Return the (X, Y) coordinate for the center point of the cell that contains the specified text.  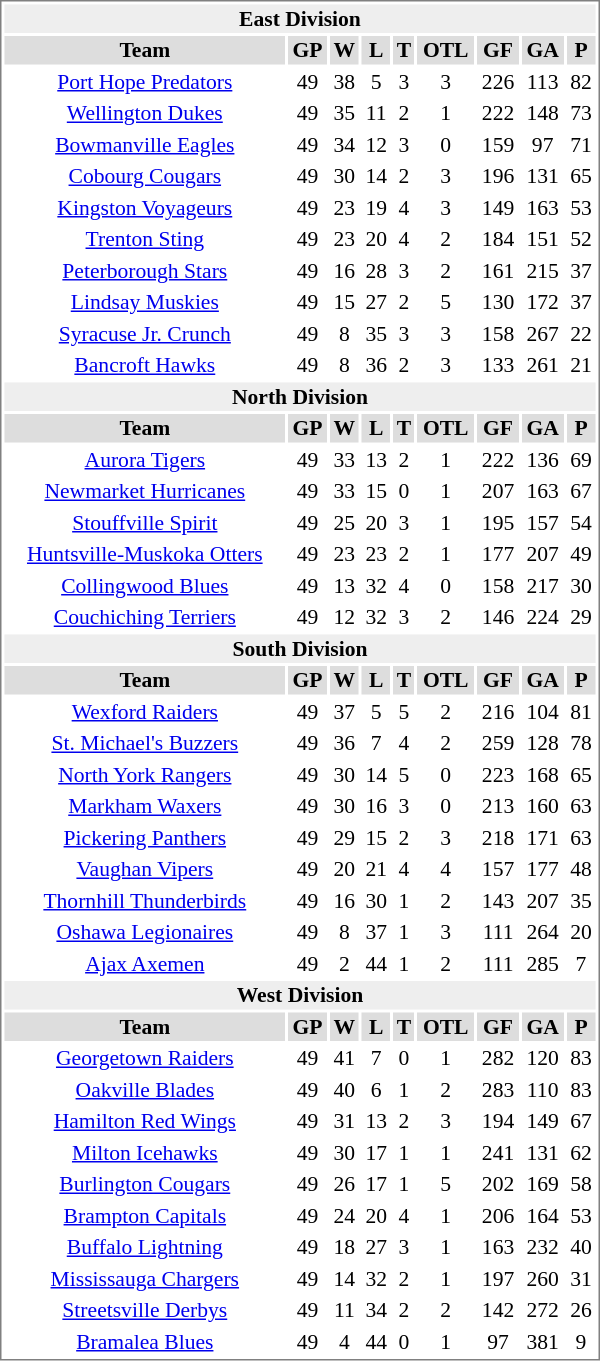
217 (543, 586)
264 (543, 932)
Mississauga Chargers (144, 1278)
Brampton Capitals (144, 1216)
Streetsville Derbys (144, 1310)
69 (580, 460)
71 (580, 144)
82 (580, 82)
Aurora Tigers (144, 460)
381 (543, 1342)
Lindsay Muskies (144, 302)
226 (498, 82)
148 (543, 113)
206 (498, 1216)
184 (498, 239)
283 (498, 1090)
151 (543, 239)
110 (543, 1090)
232 (543, 1247)
54 (580, 522)
215 (543, 270)
Burlington Cougars (144, 1184)
19 (376, 208)
6 (376, 1090)
Trenton Sting (144, 239)
Pickering Panthers (144, 838)
South Division (300, 648)
196 (498, 176)
Georgetown Raiders (144, 1058)
Kingston Voyageurs (144, 208)
Wexford Raiders (144, 712)
169 (543, 1184)
Bancroft Hawks (144, 365)
133 (498, 365)
143 (498, 900)
136 (543, 460)
197 (498, 1278)
142 (498, 1310)
52 (580, 239)
West Division (300, 995)
Port Hope Predators (144, 82)
171 (543, 838)
223 (498, 774)
241 (498, 1152)
Thornhill Thunderbirds (144, 900)
9 (580, 1342)
Wellington Dukes (144, 113)
Couchiching Terriers (144, 617)
62 (580, 1152)
224 (543, 617)
213 (498, 806)
18 (344, 1247)
161 (498, 270)
48 (580, 869)
130 (498, 302)
81 (580, 712)
Bramalea Blues (144, 1342)
Oakville Blades (144, 1090)
267 (543, 334)
Stouffville Spirit (144, 522)
58 (580, 1184)
272 (543, 1310)
Peterborough Stars (144, 270)
113 (543, 82)
120 (543, 1058)
Bowmanville Eagles (144, 144)
168 (543, 774)
216 (498, 712)
195 (498, 522)
172 (543, 302)
218 (498, 838)
Buffalo Lightning (144, 1247)
Ajax Axemen (144, 964)
38 (344, 82)
Cobourg Cougars (144, 176)
Milton Icehawks (144, 1152)
25 (344, 522)
North Division (300, 396)
104 (543, 712)
202 (498, 1184)
Huntsville-Muskoka Otters (144, 554)
Oshawa Legionaires (144, 932)
41 (344, 1058)
28 (376, 270)
Vaughan Vipers (144, 869)
164 (543, 1216)
Hamilton Red Wings (144, 1121)
Collingwood Blues (144, 586)
East Division (300, 18)
285 (543, 964)
North York Rangers (144, 774)
24 (344, 1216)
146 (498, 617)
78 (580, 743)
282 (498, 1058)
73 (580, 113)
259 (498, 743)
159 (498, 144)
194 (498, 1121)
260 (543, 1278)
St. Michael's Buzzers (144, 743)
128 (543, 743)
160 (543, 806)
Syracuse Jr. Crunch (144, 334)
Markham Waxers (144, 806)
261 (543, 365)
22 (580, 334)
Newmarket Hurricanes (144, 491)
